From the cell containing the given text, extract its center point as (X, Y) coordinate. 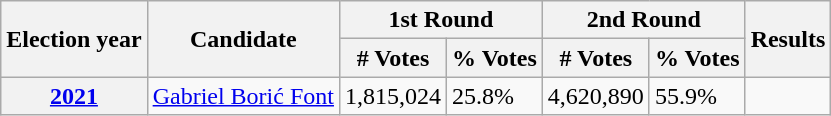
2021 (74, 96)
Gabriel Borić Font (243, 96)
2nd Round (644, 20)
25.8% (495, 96)
Results (788, 39)
Candidate (243, 39)
4,620,890 (596, 96)
1,815,024 (392, 96)
55.9% (697, 96)
Election year (74, 39)
1st Round (440, 20)
